Scan for the cell matching the given text and deliver its (X, Y) coordinate at center. 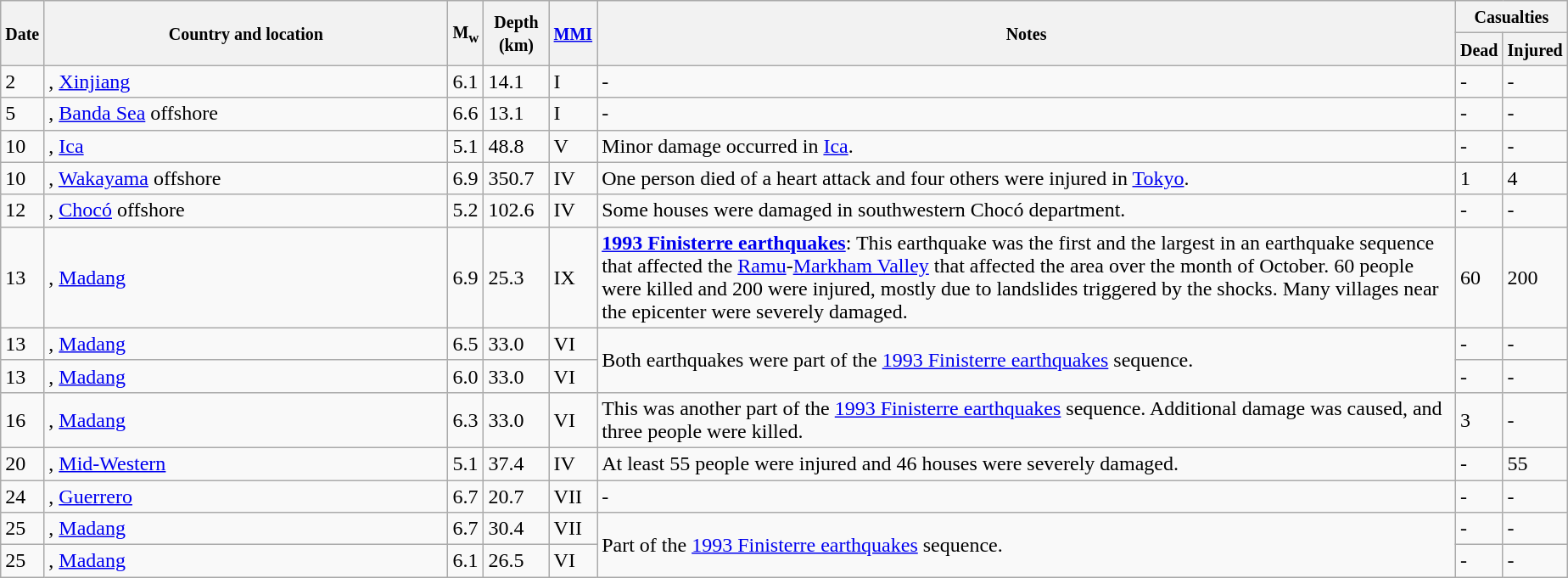
48.8 (516, 146)
55 (1535, 463)
20 (22, 463)
4 (1535, 178)
5 (22, 114)
V (574, 146)
Notes (1027, 33)
6.0 (466, 376)
102.6 (516, 210)
, Wakayama offshore (246, 178)
Country and location (246, 33)
1 (1479, 178)
200 (1535, 277)
12 (22, 210)
, Banda Sea offshore (246, 114)
At least 55 people were injured and 46 houses were severely damaged. (1027, 463)
One person died of a heart attack and four others were injured in Tokyo. (1027, 178)
Both earthquakes were part of the 1993 Finisterre earthquakes sequence. (1027, 360)
26.5 (516, 561)
2 (22, 81)
30.4 (516, 529)
IX (574, 277)
, Mid-Western (246, 463)
, Chocó offshore (246, 210)
Injured (1535, 49)
MMI (574, 33)
5.2 (466, 210)
Mw (466, 33)
Some houses were damaged in southwestern Chocó department. (1027, 210)
Dead (1479, 49)
, Ica (246, 146)
Depth (km) (516, 33)
Minor damage occurred in Ica. (1027, 146)
, Guerrero (246, 497)
60 (1479, 277)
6.5 (466, 344)
24 (22, 497)
25.3 (516, 277)
This was another part of the 1993 Finisterre earthquakes sequence. Additional damage was caused, and three people were killed. (1027, 419)
13.1 (516, 114)
Date (22, 33)
, Xinjiang (246, 81)
14.1 (516, 81)
6.3 (466, 419)
Casualties (1511, 17)
37.4 (516, 463)
350.7 (516, 178)
6.6 (466, 114)
20.7 (516, 497)
3 (1479, 419)
16 (22, 419)
Part of the 1993 Finisterre earthquakes sequence. (1027, 545)
